Identify which cell holds the provided text, then report its (x, y) central coordinate. 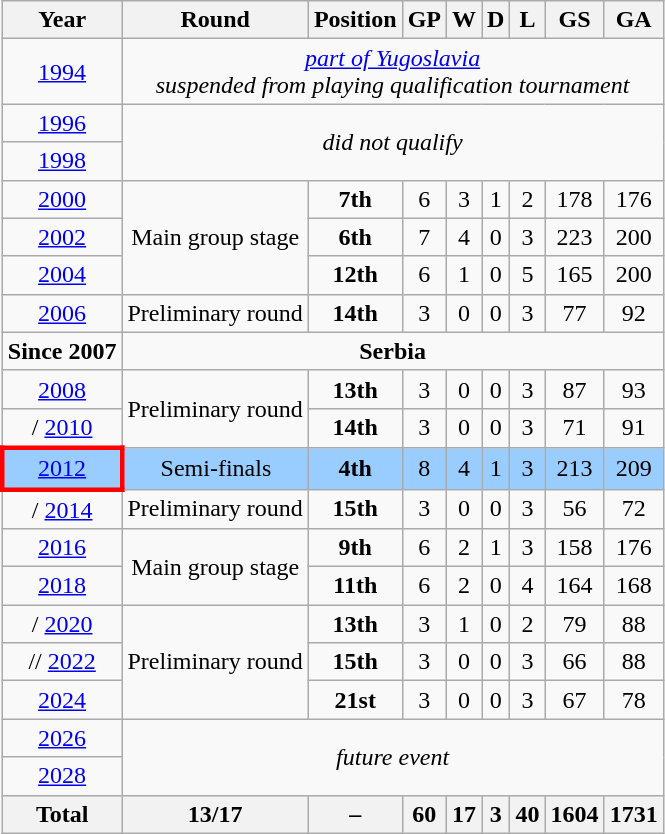
158 (574, 548)
87 (574, 389)
Since 2007 (62, 351)
Round (215, 20)
9th (355, 548)
Total (62, 814)
2028 (62, 776)
D (496, 20)
40 (528, 814)
6th (355, 237)
1996 (62, 123)
67 (574, 700)
W (464, 20)
7 (424, 237)
Serbia (392, 351)
92 (634, 313)
21st (355, 700)
60 (424, 814)
7th (355, 199)
78 (634, 700)
11th (355, 586)
GA (634, 20)
GP (424, 20)
66 (574, 662)
part of Yugoslavia suspended from playing qualification tournament (392, 72)
223 (574, 237)
5 (528, 275)
GS (574, 20)
2000 (62, 199)
17 (464, 814)
2016 (62, 548)
1731 (634, 814)
4th (355, 468)
72 (634, 509)
8 (424, 468)
2002 (62, 237)
12th (355, 275)
2008 (62, 389)
79 (574, 624)
13/17 (215, 814)
2018 (62, 586)
2004 (62, 275)
77 (574, 313)
56 (574, 509)
Semi-finals (215, 468)
L (528, 20)
Position (355, 20)
2024 (62, 700)
did not qualify (392, 142)
Year (62, 20)
2012 (62, 468)
168 (634, 586)
209 (634, 468)
1994 (62, 72)
/ 2010 (62, 428)
164 (574, 586)
2026 (62, 738)
213 (574, 468)
1998 (62, 161)
91 (634, 428)
/ 2014 (62, 509)
// 2022 (62, 662)
future event (392, 757)
165 (574, 275)
178 (574, 199)
71 (574, 428)
2006 (62, 313)
/ 2020 (62, 624)
– (355, 814)
1604 (574, 814)
93 (634, 389)
